Locate the cell with the specified text and output its (x, y) center coordinate. 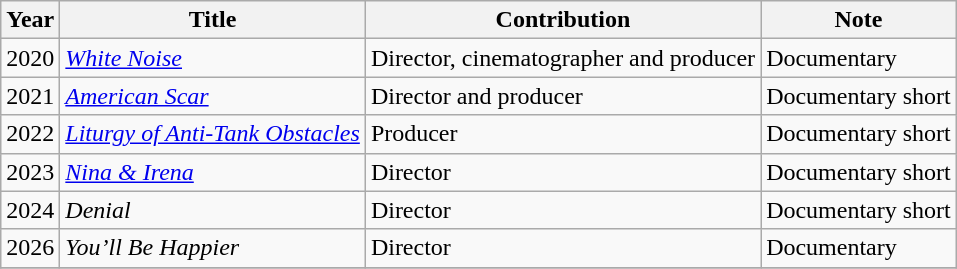
2026 (30, 248)
Denial (213, 210)
Contribution (562, 20)
Director and producer (562, 96)
You’ll Be Happier (213, 248)
Nina & Irena (213, 172)
Title (213, 20)
2021 (30, 96)
2020 (30, 58)
Liturgy of Anti-Tank Obstacles (213, 134)
American Scar (213, 96)
Producer (562, 134)
2022 (30, 134)
Year (30, 20)
Note (859, 20)
White Noise (213, 58)
2024 (30, 210)
2023 (30, 172)
Director, cinematographer and producer (562, 58)
